Identify which cell holds the provided text, then report its [x, y] central coordinate. 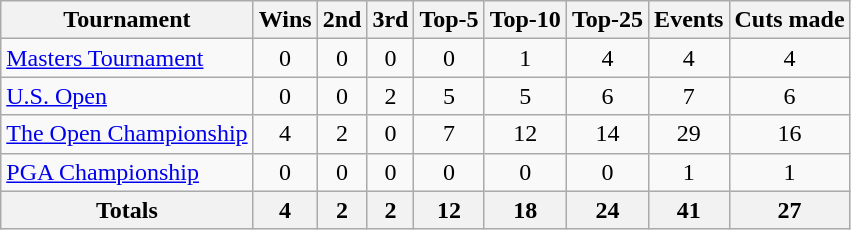
Top-25 [607, 20]
24 [607, 210]
3rd [390, 20]
2nd [342, 20]
Masters Tournament [127, 58]
Top-10 [525, 20]
Events [689, 20]
The Open Championship [127, 134]
41 [689, 210]
16 [790, 134]
Top-5 [449, 20]
27 [790, 210]
Tournament [127, 20]
29 [689, 134]
Totals [127, 210]
14 [607, 134]
U.S. Open [127, 96]
Wins [285, 20]
18 [525, 210]
Cuts made [790, 20]
PGA Championship [127, 172]
